Identify which cell holds the provided text, then report its [x, y] central coordinate. 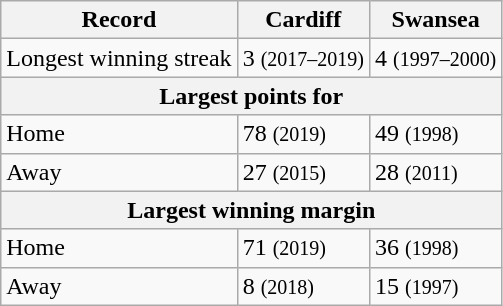
Longest winning streak [119, 58]
15 (1997) [435, 286]
28 (2011) [435, 172]
27 (2015) [303, 172]
49 (1998) [435, 134]
4 (1997–2000) [435, 58]
Largest points for [252, 96]
36 (1998) [435, 248]
8 (2018) [303, 286]
Record [119, 20]
Cardiff [303, 20]
Swansea [435, 20]
71 (2019) [303, 248]
78 (2019) [303, 134]
3 (2017–2019) [303, 58]
Largest winning margin [252, 210]
